Capture the cell that displays the provided text and extract its [x, y] central coordinate. 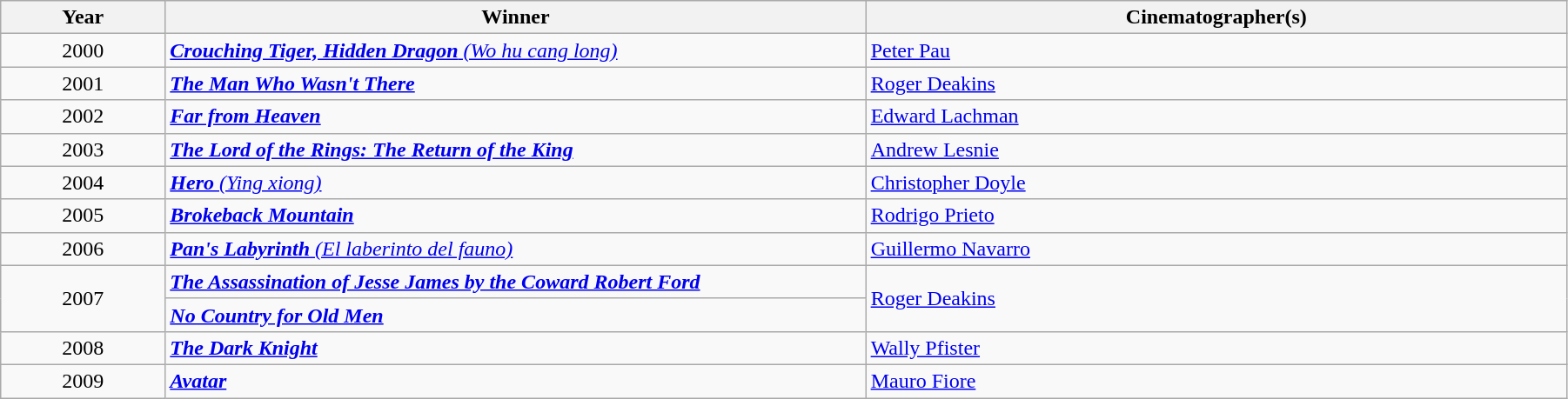
Year [84, 17]
2005 [84, 216]
Edward Lachman [1216, 116]
No Country for Old Men [515, 315]
2006 [84, 249]
2004 [84, 183]
Pan's Labyrinth (El laberinto del fauno) [515, 249]
Avatar [515, 381]
2009 [84, 381]
Far from Heaven [515, 116]
Rodrigo Prieto [1216, 216]
Crouching Tiger, Hidden Dragon (Wo hu cang long) [515, 50]
2007 [84, 298]
The Man Who Wasn't There [515, 83]
Cinematographer(s) [1216, 17]
Peter Pau [1216, 50]
2003 [84, 150]
Mauro Fiore [1216, 381]
Christopher Doyle [1216, 183]
2002 [84, 116]
2001 [84, 83]
The Assassination of Jesse James by the Coward Robert Ford [515, 282]
Winner [515, 17]
Brokeback Mountain [515, 216]
Wally Pfister [1216, 348]
The Dark Knight [515, 348]
The Lord of the Rings: The Return of the King [515, 150]
2000 [84, 50]
Guillermo Navarro [1216, 249]
Andrew Lesnie [1216, 150]
2008 [84, 348]
Hero (Ying xiong) [515, 183]
